For the text-containing cell, return its midpoint in [x, y] coordinate format. 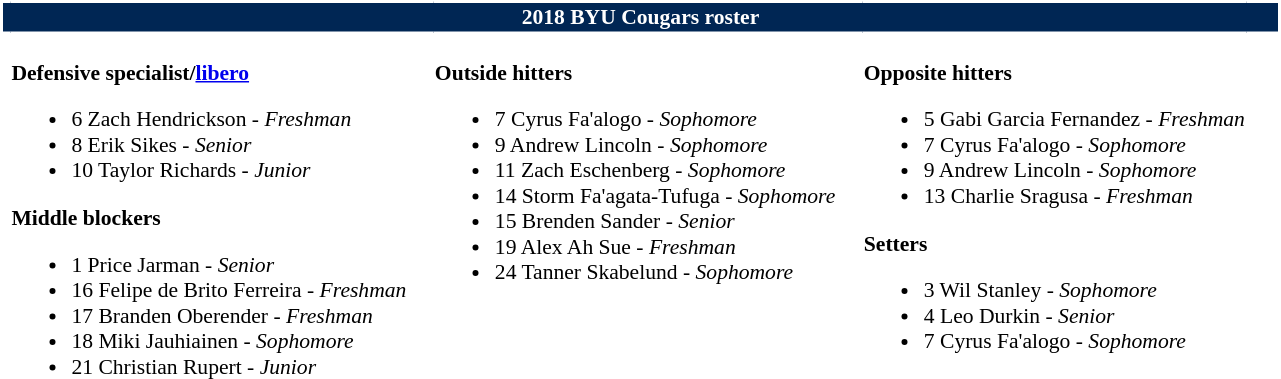
2018 BYU Cougars roster [641, 18]
